Extract the (x, y) coordinate from the center of the cell holding the provided text.  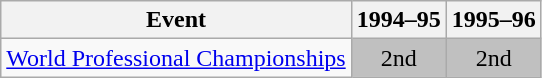
World Professional Championships (176, 58)
1995–96 (494, 20)
Event (176, 20)
1994–95 (398, 20)
